Provide the (x, y) coordinate of the cell's center where the given text is located.  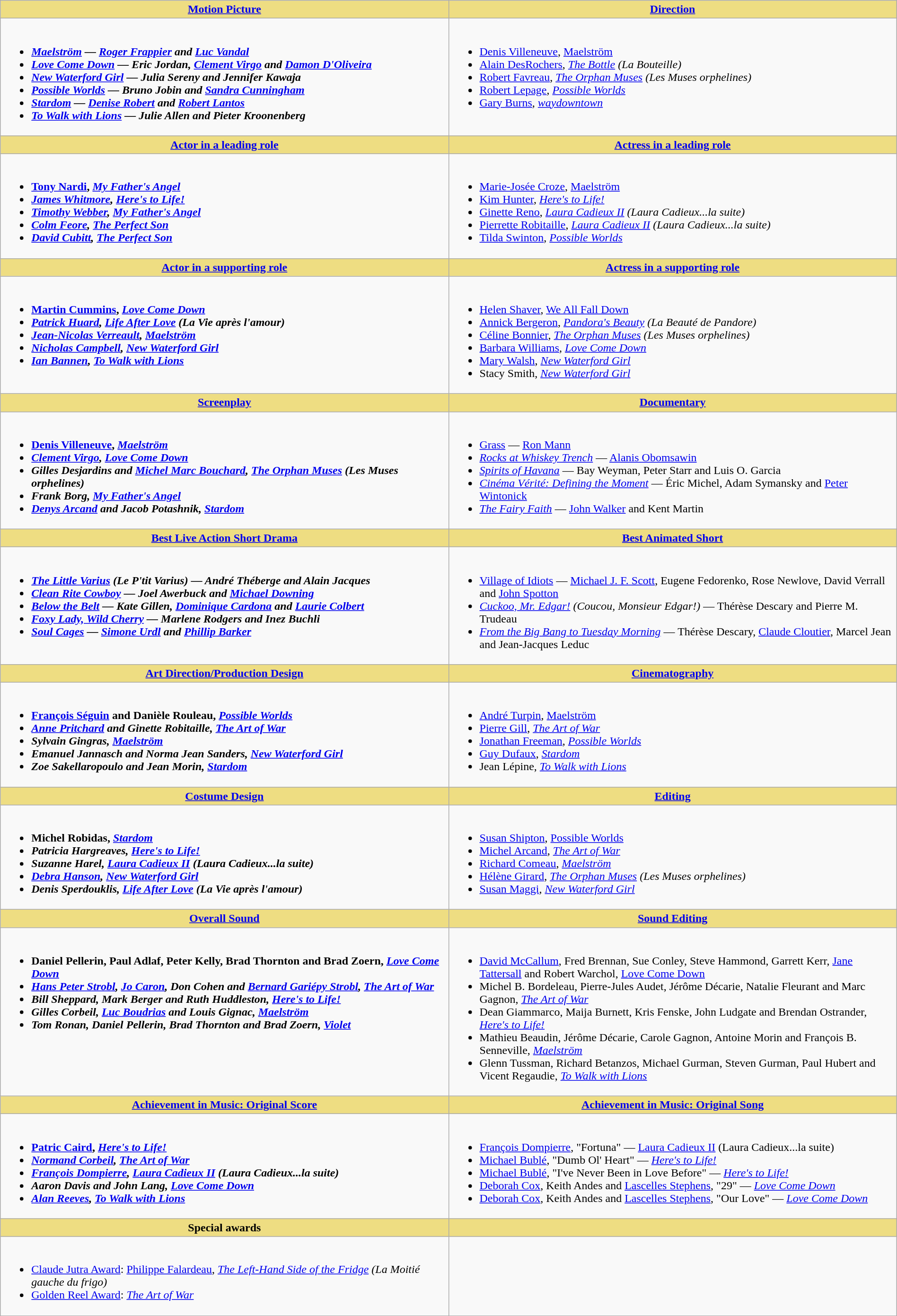
Editing (673, 796)
Best Animated Short (673, 538)
Actor in a supporting role (224, 267)
Best Live Action Short Drama (224, 538)
André Turpin, MaelströmPierre Gill, The Art of WarJonathan Freeman, Possible WorldsGuy Dufaux, StardomJean Lépine, To Walk with Lions (673, 734)
Achievement in Music: Original Song (673, 1105)
Documentary (673, 403)
Direction (673, 9)
Claude Jutra Award: Philippe Falardeau, The Left-Hand Side of the Fridge (La Moitié gauche du frigo)Golden Reel Award: The Art of War (224, 1276)
Special awards (224, 1228)
Actor in a leading role (224, 145)
Sound Editing (673, 919)
Motion Picture (224, 9)
Screenplay (224, 403)
Overall Sound (224, 919)
Tony Nardi, My Father's AngelJames Whitmore, Here's to Life!Timothy Webber, My Father's AngelColm Feore, The Perfect SonDavid Cubitt, The Perfect Son (224, 206)
Art Direction/Production Design (224, 673)
Cinematography (673, 673)
Actress in a leading role (673, 145)
Actress in a supporting role (673, 267)
Achievement in Music: Original Score (224, 1105)
Costume Design (224, 796)
